Determine the [X, Y] coordinate at the center of the cell enclosing the given text.  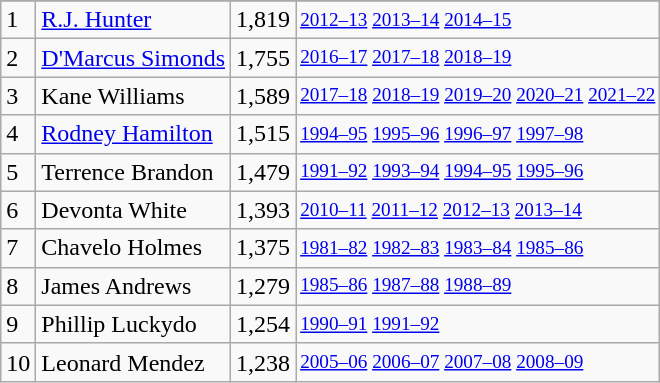
2016–17 2017–18 2018–19 [478, 58]
Chavelo Holmes [134, 248]
James Andrews [134, 286]
7 [18, 248]
1 [18, 20]
1985–86 1987–88 1988–89 [478, 286]
2 [18, 58]
Rodney Hamilton [134, 134]
1,238 [264, 362]
6 [18, 210]
1,375 [264, 248]
1,515 [264, 134]
1981–82 1982–83 1983–84 1985–86 [478, 248]
2010–11 2011–12 2012–13 2013–14 [478, 210]
R.J. Hunter [134, 20]
1,279 [264, 286]
8 [18, 286]
Leonard Mendez [134, 362]
1991–92 1993–94 1994–95 1995–96 [478, 172]
5 [18, 172]
1,393 [264, 210]
Kane Williams [134, 96]
4 [18, 134]
1,479 [264, 172]
10 [18, 362]
2017–18 2018–19 2019–20 2020–21 2021–22 [478, 96]
1990–91 1991–92 [478, 324]
1,254 [264, 324]
D'Marcus Simonds [134, 58]
2012–13 2013–14 2014–15 [478, 20]
2005–06 2006–07 2007–08 2008–09 [478, 362]
Terrence Brandon [134, 172]
1,819 [264, 20]
1,755 [264, 58]
3 [18, 96]
Phillip Luckydo [134, 324]
1994–95 1995–96 1996–97 1997–98 [478, 134]
Devonta White [134, 210]
1,589 [264, 96]
9 [18, 324]
